Extract the (X, Y) coordinate from the center of the cell holding the provided text.  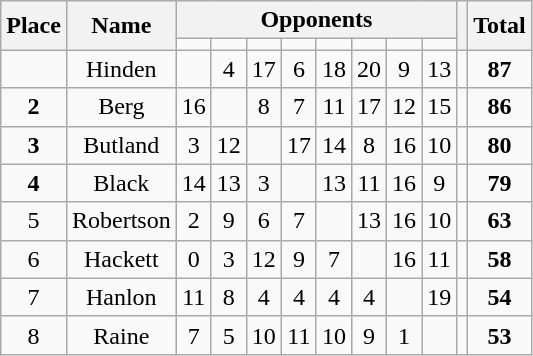
53 (500, 335)
19 (440, 297)
86 (500, 107)
18 (334, 69)
Opponents (316, 20)
Hackett (121, 259)
79 (500, 183)
Total (500, 26)
Berg (121, 107)
20 (368, 69)
54 (500, 297)
Place (34, 26)
63 (500, 221)
0 (194, 259)
80 (500, 145)
87 (500, 69)
58 (500, 259)
1 (404, 335)
15 (440, 107)
Raine (121, 335)
Name (121, 26)
Hinden (121, 69)
Butland (121, 145)
Hanlon (121, 297)
Robertson (121, 221)
Black (121, 183)
